Return (X, Y) of the center of cell containing provided text 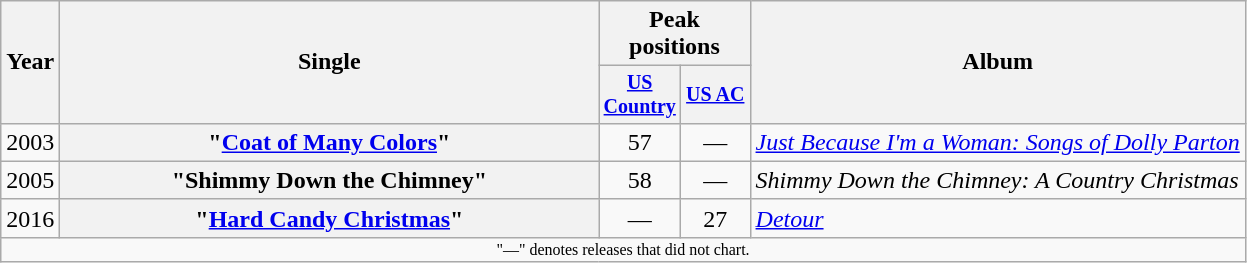
Single (330, 62)
"—" denotes releases that did not chart. (624, 249)
Peak positions (674, 34)
2003 (30, 142)
Detour (998, 218)
US Country (640, 94)
2005 (30, 180)
Shimmy Down the Chimney: A Country Christmas (998, 180)
"Shimmy Down the Chimney" (330, 180)
58 (640, 180)
Just Because I'm a Woman: Songs of Dolly Parton (998, 142)
"Hard Candy Christmas" (330, 218)
Album (998, 62)
"Coat of Many Colors" (330, 142)
Year (30, 62)
27 (716, 218)
2016 (30, 218)
57 (640, 142)
US AC (716, 94)
